Return (X, Y) of the center of cell containing provided text 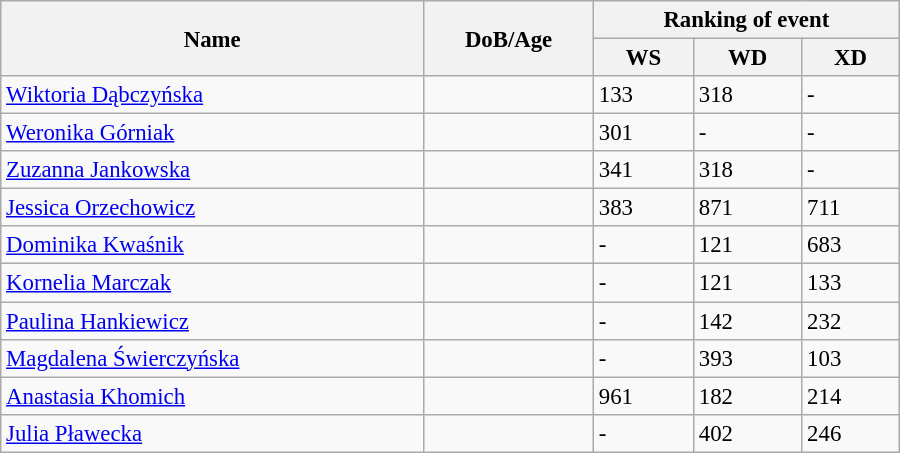
Magdalena Świerczyńska (212, 358)
Wiktoria Dąbczyńska (212, 95)
683 (850, 245)
383 (643, 208)
Jessica Orzechowicz (212, 208)
WS (643, 58)
232 (850, 321)
WD (748, 58)
961 (643, 396)
Julia Pławecka (212, 433)
301 (643, 133)
Ranking of event (746, 20)
142 (748, 321)
711 (850, 208)
214 (850, 396)
402 (748, 433)
871 (748, 208)
393 (748, 358)
Anastasia Khomich (212, 396)
Paulina Hankiewicz (212, 321)
Weronika Górniak (212, 133)
Name (212, 38)
XD (850, 58)
Kornelia Marczak (212, 283)
Dominika Kwaśnik (212, 245)
Zuzanna Jankowska (212, 170)
341 (643, 170)
DoB/Age (509, 38)
246 (850, 433)
103 (850, 358)
182 (748, 396)
